Provide the (X, Y) coordinate of the cell's center where the given text is located.  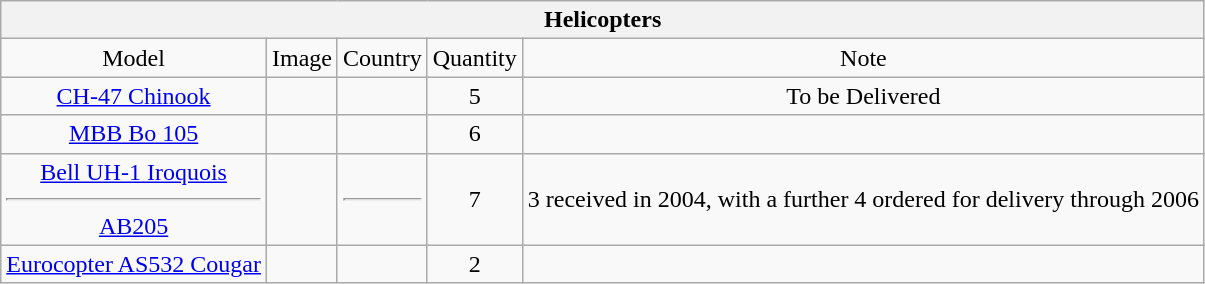
6 (474, 134)
2 (474, 264)
Helicopters (603, 20)
Model (134, 58)
Image (302, 58)
Country (382, 58)
Quantity (474, 58)
CH-47 Chinook (134, 96)
3 received in 2004, with a further 4 ordered for delivery through 2006 (863, 199)
Note (863, 58)
Bell UH-1 Iroquois AB205 (134, 199)
5 (474, 96)
MBB Bo 105 (134, 134)
Eurocopter AS532 Cougar (134, 264)
To be Delivered (863, 96)
7 (474, 199)
